Return the (X, Y) coordinate for the center point of the cell that contains the specified text.  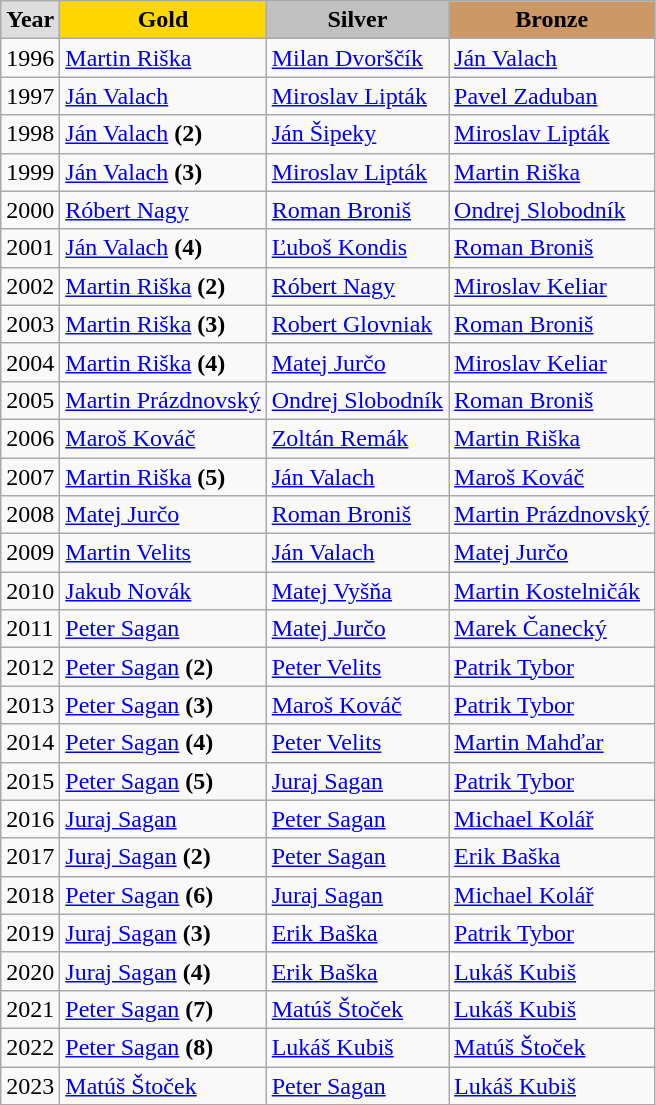
Ján Valach (2) (163, 134)
Martin Riška (5) (163, 477)
Martin Velits (163, 553)
Peter Sagan (7) (163, 1009)
Peter Sagan (6) (163, 895)
2005 (30, 400)
2003 (30, 324)
2004 (30, 362)
1997 (30, 96)
Peter Sagan (4) (163, 743)
2006 (30, 438)
2000 (30, 210)
2013 (30, 705)
Marek Čanecký (552, 629)
Juraj Sagan (4) (163, 971)
1996 (30, 58)
Pavel Zaduban (552, 96)
Peter Sagan (8) (163, 1047)
Jakub Novák (163, 591)
2019 (30, 933)
Peter Sagan (3) (163, 705)
Robert Glovniak (357, 324)
Year (30, 20)
1999 (30, 172)
Matej Vyšňa (357, 591)
2008 (30, 515)
2014 (30, 743)
Martin Kostelničák (552, 591)
Zoltán Remák (357, 438)
Martin Riška (2) (163, 286)
2017 (30, 857)
Bronze (552, 20)
Juraj Sagan (3) (163, 933)
Martin Mahďar (552, 743)
Ján Valach (3) (163, 172)
Martin Riška (4) (163, 362)
2009 (30, 553)
Peter Sagan (2) (163, 667)
1998 (30, 134)
2010 (30, 591)
Peter Sagan (5) (163, 781)
2018 (30, 895)
2023 (30, 1085)
2022 (30, 1047)
2011 (30, 629)
Ľuboš Kondis (357, 248)
Silver (357, 20)
Juraj Sagan (2) (163, 857)
2001 (30, 248)
Gold (163, 20)
2002 (30, 286)
Ján Šipeky (357, 134)
Martin Riška (3) (163, 324)
2007 (30, 477)
Milan Dvorščík (357, 58)
2016 (30, 819)
2021 (30, 1009)
2015 (30, 781)
2012 (30, 667)
2020 (30, 971)
Ján Valach (4) (163, 248)
